Pinpoint the cell where the given text exists, returning its (X, Y) midpoint coordinate. 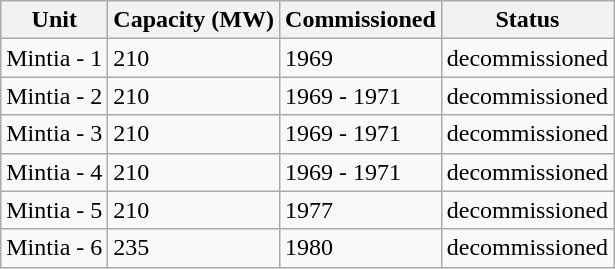
Commissioned (361, 20)
Mintia - 6 (54, 248)
Status (527, 20)
Mintia - 3 (54, 134)
Mintia - 1 (54, 58)
Mintia - 5 (54, 210)
Unit (54, 20)
Mintia - 4 (54, 172)
Mintia - 2 (54, 96)
1977 (361, 210)
1980 (361, 248)
235 (194, 248)
1969 (361, 58)
Capacity (MW) (194, 20)
